Determine the [X, Y] coordinate at the center of the cell enclosing the given text.  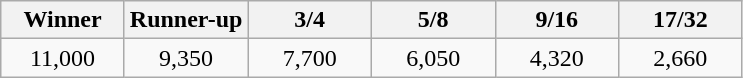
4,320 [557, 58]
9,350 [186, 58]
17/32 [681, 20]
7,700 [310, 58]
5/8 [433, 20]
Runner-up [186, 20]
11,000 [63, 58]
Winner [63, 20]
2,660 [681, 58]
3/4 [310, 20]
6,050 [433, 58]
9/16 [557, 20]
